Locate the cell with the specified text and output its (X, Y) center coordinate. 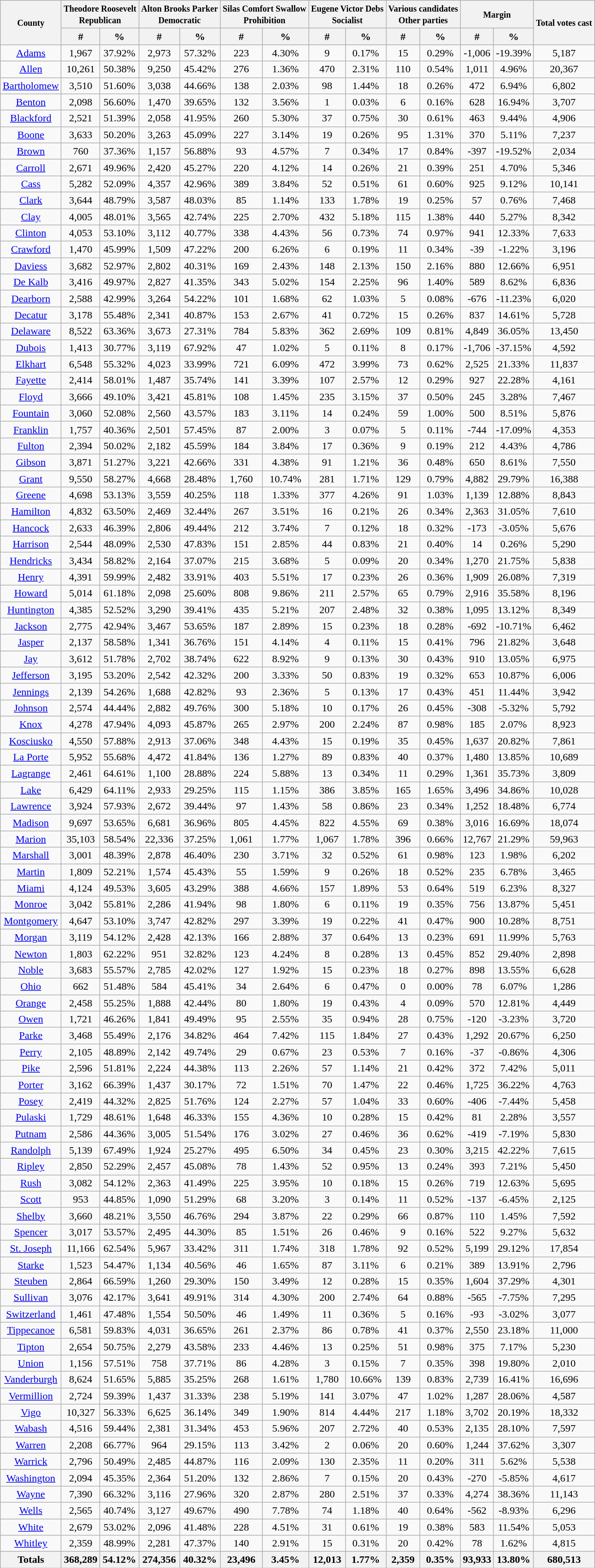
52.97% (119, 266)
2,671 (80, 167)
4,005 (80, 216)
5.96% (286, 1429)
2,469 (159, 512)
0.18% (366, 1183)
41.49% (200, 1183)
4.36% (286, 1117)
55.81% (119, 904)
0.27% (440, 970)
153 (241, 315)
27.96% (200, 1494)
2,933 (159, 790)
47.22% (200, 250)
7,615 (564, 1150)
65 (403, 593)
13.91% (514, 1265)
2,482 (159, 577)
49.10% (119, 397)
49.53% (119, 888)
2,521 (80, 118)
519 (477, 888)
7,592 (564, 1216)
29.79% (514, 479)
54.26% (119, 691)
58 (327, 806)
3,707 (564, 102)
653 (477, 675)
6,462 (564, 626)
44.38% (200, 1068)
8,923 (564, 724)
2.70% (286, 216)
Boone (31, 135)
101 (241, 299)
2,364 (159, 1478)
70 (327, 1085)
89 (327, 757)
1,292 (477, 1036)
11.99% (514, 937)
680,513 (564, 1560)
4,472 (159, 757)
4.38% (286, 462)
10.66% (366, 1380)
187 (241, 626)
Perry (31, 1052)
3,633 (80, 135)
348 (241, 741)
318 (327, 1248)
3,434 (80, 561)
1,157 (159, 151)
Lawrence (31, 806)
6.94% (514, 86)
Spencer (31, 1232)
Switzerland (31, 1314)
805 (241, 823)
31.34% (200, 1429)
2,457 (159, 1167)
Tippecanoe (31, 1330)
67.92% (200, 348)
Jennings (31, 691)
1.36% (286, 69)
0.30% (440, 1150)
2,105 (80, 1052)
1,637 (477, 741)
3,196 (564, 250)
6,951 (564, 266)
45.41% (200, 986)
463 (477, 118)
1.21% (366, 462)
43.58% (200, 1347)
314 (241, 1298)
7,468 (564, 200)
0.94% (366, 1019)
3,496 (477, 790)
3,467 (159, 626)
Greene (31, 495)
53.57% (119, 1232)
4.45% (286, 823)
822 (327, 823)
1.98% (514, 855)
1,757 (80, 429)
3,016 (477, 823)
10,689 (564, 757)
1,286 (564, 986)
9,550 (80, 479)
3,605 (159, 888)
3,557 (564, 1117)
331 (241, 462)
County (31, 22)
1,523 (80, 1265)
42.17% (119, 1298)
-19.52% (514, 151)
48.99% (119, 1543)
6.07% (514, 986)
16.94% (514, 102)
25.60% (200, 593)
2.16% (440, 266)
453 (241, 1429)
1,729 (80, 1117)
228 (241, 1527)
589 (477, 282)
796 (477, 642)
7,597 (564, 1429)
-137 (477, 1199)
Morgan (31, 937)
33.42% (200, 1248)
3,942 (564, 691)
52.09% (119, 184)
5.21% (286, 610)
42.99% (119, 299)
37.29% (514, 1281)
1,361 (477, 774)
46.40% (200, 855)
40.87% (200, 315)
6,802 (564, 86)
4,647 (80, 921)
2.97% (286, 724)
2.91% (286, 1543)
3,076 (80, 1298)
11,837 (564, 364)
50 (327, 675)
16.41% (514, 1380)
2,501 (159, 429)
2.26% (286, 1068)
59,963 (564, 839)
45.35% (119, 1478)
127 (241, 970)
260 (241, 118)
5,952 (80, 757)
27.31% (200, 331)
18,074 (564, 823)
54.22% (200, 299)
2,058 (159, 118)
4.70% (514, 167)
1,011 (477, 69)
3.07% (366, 1396)
Jackson (31, 626)
3,221 (159, 462)
320 (241, 1494)
-744 (477, 429)
1.84% (366, 1036)
1,554 (159, 1314)
2,530 (159, 544)
0.76% (514, 200)
0.41% (440, 642)
2,542 (159, 675)
Putnam (31, 1134)
37.92% (119, 53)
2,633 (80, 528)
4,786 (564, 446)
3,112 (159, 233)
Pike (31, 1068)
4.51% (286, 1527)
Franklin (31, 429)
1,509 (159, 250)
Madison (31, 823)
5.27% (514, 216)
1,095 (477, 610)
66.77% (119, 1445)
Clay (31, 216)
116 (241, 1461)
2,420 (159, 167)
7,237 (564, 135)
40.32% (200, 1560)
1,260 (159, 1281)
338 (241, 233)
Grant (31, 479)
De Kalb (31, 282)
50.50% (200, 1314)
-37 (477, 1052)
880 (477, 266)
784 (241, 331)
21.33% (514, 364)
3,644 (80, 200)
388 (241, 888)
Brown (31, 151)
5,885 (159, 1380)
10.74% (286, 479)
1,604 (477, 1281)
2.72% (366, 1429)
Jefferson (31, 675)
1,574 (159, 872)
Gibson (31, 462)
1.71% (366, 479)
3,682 (80, 266)
50.49% (119, 1461)
49.67% (200, 1510)
3.45% (286, 1560)
53.20% (119, 675)
1.31% (440, 135)
5,838 (564, 561)
66 (403, 1216)
0.81% (440, 331)
48.39% (119, 855)
3.56% (286, 102)
31 (327, 1527)
37.62% (514, 1445)
5,451 (564, 904)
2.43% (286, 266)
67.49% (119, 1150)
2,916 (477, 593)
1,090 (159, 1199)
51.39% (119, 118)
233 (241, 1347)
953 (80, 1199)
6,548 (80, 364)
165 (403, 790)
Lagrange (31, 774)
1,461 (80, 1314)
46.33% (200, 1117)
29.40% (514, 954)
44.30% (200, 1232)
0.07% (366, 429)
30.77% (119, 348)
59 (403, 413)
3,082 (80, 1183)
2,654 (80, 1347)
2,850 (80, 1167)
3,038 (159, 86)
4,449 (564, 1003)
0.88% (440, 1298)
2.67% (286, 315)
0.51% (366, 184)
21.29% (514, 839)
51.20% (200, 1478)
925 (477, 184)
224 (241, 774)
4.96% (514, 69)
118 (241, 495)
2.88% (286, 937)
3,468 (80, 1036)
3,510 (80, 86)
-1,706 (477, 348)
Adams (31, 53)
5.83% (286, 331)
Steuben (31, 1281)
28.88% (200, 774)
4,161 (564, 380)
2.51% (366, 1494)
1 (327, 102)
57.51% (119, 1363)
54.47% (119, 1265)
2,864 (80, 1281)
3,162 (80, 1085)
-5.85% (514, 1478)
51.78% (119, 659)
-6.45% (514, 1199)
36.14% (200, 1412)
Hancock (31, 528)
1.89% (366, 888)
4.46% (286, 1347)
2,279 (159, 1347)
4.55% (366, 823)
Johnson (31, 708)
Martin (31, 872)
3,660 (80, 1216)
3.95% (286, 1183)
44.36% (119, 1134)
628 (477, 102)
1,270 (477, 561)
33.91% (200, 577)
2,702 (159, 659)
57.93% (119, 806)
3,666 (80, 397)
3.14% (286, 135)
6,202 (564, 855)
3.99% (366, 364)
184 (241, 446)
2.13% (366, 266)
42.94% (119, 626)
3,809 (564, 774)
42.44% (200, 1003)
8,522 (80, 331)
403 (241, 577)
1,287 (477, 1396)
4.28% (286, 1363)
2,139 (80, 691)
1.33% (286, 495)
44.85% (119, 1199)
5,695 (564, 1183)
570 (477, 1003)
11.54% (514, 1527)
0.97% (440, 233)
10,327 (80, 1412)
Kosciusko (31, 741)
5.02% (286, 282)
13.05% (514, 659)
45.27% (200, 167)
10.28% (514, 921)
1,487 (159, 380)
4,093 (159, 724)
2.74% (366, 1298)
5,538 (564, 1461)
1,909 (477, 577)
13.85% (514, 757)
13.87% (514, 904)
2.07% (514, 724)
0.06% (366, 1445)
5,676 (564, 528)
8,349 (564, 610)
898 (477, 970)
2,176 (159, 1036)
2,574 (80, 708)
Harrison (31, 544)
41.94% (200, 904)
Clark (31, 200)
1,967 (80, 53)
48.61% (119, 1117)
4,306 (564, 1052)
0.67% (286, 1052)
52.29% (119, 1167)
Howard (31, 593)
Bartholomew (31, 86)
4,587 (564, 1396)
Floyd (31, 397)
25.27% (200, 1150)
3,127 (159, 1510)
44.44% (119, 708)
6.23% (514, 888)
3,215 (477, 1150)
0.66% (440, 839)
1.47% (366, 1085)
39.44% (200, 806)
Newton (31, 954)
2,973 (159, 53)
6,836 (564, 282)
64 (403, 1298)
51.60% (119, 86)
294 (241, 1216)
1,888 (159, 1003)
3,702 (477, 1412)
6,429 (80, 790)
440 (477, 216)
4,849 (477, 331)
Blackford (31, 118)
4,617 (564, 1478)
1,688 (159, 691)
Wayne (31, 1494)
8.92% (286, 659)
80 (241, 1003)
56.33% (119, 1412)
48.01% (119, 216)
2,913 (159, 741)
50.75% (119, 1347)
0.33% (440, 1494)
3,612 (80, 659)
522 (477, 1232)
53.13% (119, 495)
49.97% (119, 282)
154 (327, 282)
490 (241, 1510)
Porter (31, 1085)
2,544 (80, 544)
28.10% (514, 1429)
36.22% (514, 1085)
5,282 (80, 184)
1,803 (80, 954)
0.84% (440, 151)
-406 (477, 1101)
3,641 (159, 1298)
41.84% (200, 757)
4,832 (80, 512)
62 (327, 299)
Margin (497, 15)
6,250 (564, 1036)
2,142 (159, 1052)
5.88% (286, 774)
227 (241, 135)
155 (241, 1117)
Randolph (31, 1150)
5.62% (514, 1461)
37.71% (200, 1363)
238 (241, 1396)
1,067 (327, 839)
52.08% (119, 413)
Theodore RooseveltRepublican (100, 15)
12,767 (477, 839)
49.44% (200, 528)
9.12% (514, 184)
18,332 (564, 1412)
8,624 (80, 1380)
7,550 (564, 462)
59.39% (119, 1396)
8.61% (514, 462)
4,815 (564, 1543)
10,028 (564, 790)
6,296 (564, 1510)
691 (477, 937)
Sullivan (31, 1298)
Various candidatesOther parties (423, 15)
2.64% (286, 986)
13,450 (564, 331)
2.35% (366, 1461)
3,559 (159, 495)
3.15% (366, 397)
6,006 (564, 675)
Clinton (31, 233)
47.94% (119, 724)
268 (241, 1380)
13.80% (514, 1560)
57.45% (200, 429)
276 (241, 69)
Pulaski (31, 1117)
138 (241, 86)
2,785 (159, 970)
0.39% (440, 167)
2,137 (80, 642)
45.81% (200, 397)
3.42% (286, 1445)
56.88% (200, 151)
8,327 (564, 888)
11,143 (564, 1494)
2,550 (477, 1330)
20.82% (514, 741)
8.51% (514, 413)
Henry (31, 577)
2,775 (80, 626)
37.25% (200, 839)
2,224 (159, 1068)
7,633 (564, 233)
0.73% (366, 233)
808 (241, 593)
32.44% (200, 512)
-7.75% (514, 1298)
5,458 (564, 1101)
267 (241, 512)
5,139 (80, 1150)
Tipton (31, 1347)
0.87% (440, 1216)
6,020 (564, 299)
21.82% (514, 642)
215 (241, 561)
183 (241, 413)
Noble (31, 970)
230 (241, 855)
38.36% (514, 1494)
14.61% (514, 315)
49.96% (119, 167)
3,017 (80, 1232)
42.66% (200, 462)
35.58% (514, 593)
29.25% (200, 790)
3,077 (564, 1314)
40.31% (200, 266)
2,827 (159, 282)
22,336 (159, 839)
108 (241, 397)
-7.19% (514, 1134)
951 (159, 954)
20.19% (514, 1412)
964 (159, 1445)
Rush (31, 1183)
1.59% (286, 872)
49.91% (200, 1298)
3.68% (286, 561)
-11.23% (514, 299)
Miami (31, 888)
1.90% (286, 1412)
57.88% (119, 741)
-120 (477, 1019)
0.40% (440, 544)
51.27% (119, 462)
2,419 (80, 1101)
Dubois (31, 348)
-565 (477, 1298)
0.78% (366, 1330)
48.89% (119, 1052)
Washington (31, 1478)
1,760 (241, 479)
31.05% (514, 512)
2,485 (159, 1461)
63.36% (119, 331)
21.75% (514, 561)
2.86% (286, 1478)
4,592 (564, 348)
23.18% (514, 1330)
5,967 (159, 1248)
Ripley (31, 1167)
53 (403, 888)
3,720 (564, 1019)
42.02% (200, 970)
3,565 (159, 216)
28.06% (514, 1396)
0.72% (366, 315)
35,103 (80, 839)
-93 (477, 1314)
96 (403, 282)
2,414 (80, 380)
59.44% (119, 1429)
3,116 (159, 1494)
Posey (31, 1101)
-3.02% (514, 1314)
3,060 (80, 413)
16,696 (564, 1380)
62.22% (119, 954)
35.25% (200, 1380)
5,450 (564, 1167)
6,681 (159, 823)
Knox (31, 724)
2,125 (564, 1199)
-397 (477, 151)
16.69% (514, 823)
-173 (477, 528)
2.00% (286, 429)
3,416 (80, 282)
2,182 (159, 446)
39.65% (200, 102)
-562 (477, 1510)
Huntington (31, 610)
28.48% (200, 479)
38.74% (200, 659)
0.50% (440, 397)
-692 (477, 626)
1,780 (327, 1380)
109 (403, 331)
7,610 (564, 512)
583 (477, 1527)
280 (327, 1494)
36.76% (200, 642)
8.62% (514, 282)
47.48% (119, 1314)
Delaware (31, 331)
51.65% (119, 1380)
Marion (31, 839)
49.76% (200, 708)
4,023 (159, 364)
26.08% (514, 577)
169 (241, 266)
34.82% (200, 1036)
48.21% (119, 1216)
220 (241, 167)
2,281 (159, 1543)
107 (327, 380)
245 (477, 397)
8,196 (564, 593)
2,286 (159, 904)
2.31% (366, 69)
136 (241, 757)
42.22% (514, 1150)
3.28% (514, 397)
1.92% (286, 970)
124 (241, 1101)
3,264 (159, 299)
4.66% (286, 888)
3,042 (80, 904)
-3.23% (514, 1019)
Jasper (31, 642)
3,587 (159, 200)
1.04% (366, 1101)
4,516 (80, 1429)
9.27% (514, 1232)
Allen (31, 69)
12.33% (514, 233)
59.83% (119, 1330)
1,413 (80, 348)
58.82% (119, 561)
7,467 (564, 397)
43.29% (200, 888)
4,353 (564, 429)
3.87% (286, 1216)
0.22% (366, 921)
2.27% (286, 1101)
Eugene Victor DebsSocialist (347, 15)
6,975 (564, 659)
5,876 (564, 413)
3,178 (80, 315)
2.89% (286, 626)
2,586 (80, 1134)
3,550 (159, 1216)
-37.15% (514, 348)
927 (477, 380)
Wells (31, 1510)
58.58% (119, 642)
Shelby (31, 1216)
Total votes cast (564, 22)
40.77% (200, 233)
9.86% (286, 593)
5,053 (564, 1527)
56 (327, 233)
910 (477, 659)
5,830 (564, 1134)
Benton (31, 102)
12.66% (514, 266)
Daviess (31, 266)
17,854 (564, 1248)
0.95% (366, 1167)
57.32% (200, 53)
92 (403, 1248)
370 (477, 135)
495 (241, 1150)
55.68% (119, 757)
Vanderburgh (31, 1380)
432 (327, 216)
45.43% (200, 872)
Parke (31, 1036)
5.30% (286, 118)
3,005 (159, 1134)
66.59% (119, 1281)
2,394 (80, 446)
42.13% (200, 937)
51.48% (119, 986)
3.33% (286, 675)
-8.93% (514, 1510)
5,290 (564, 544)
41.35% (200, 282)
451 (477, 691)
36.96% (200, 823)
8,342 (564, 216)
51.29% (200, 1199)
43.57% (200, 413)
55.57% (119, 970)
12.81% (514, 1003)
4,668 (159, 479)
297 (241, 921)
12,013 (327, 1560)
Totals (31, 1560)
51 (403, 1347)
2,672 (159, 806)
6.09% (286, 364)
217 (403, 1412)
2.28% (514, 1117)
Ohio (31, 986)
470 (327, 69)
18.48% (514, 806)
49.49% (200, 1019)
362 (327, 331)
66.32% (119, 1494)
274,356 (159, 1560)
0.86% (366, 806)
-19.39% (514, 53)
377 (327, 495)
29 (241, 1052)
349 (241, 1412)
4,906 (564, 118)
2,341 (159, 315)
56.60% (119, 102)
5,011 (564, 1068)
51.54% (200, 1134)
10,261 (80, 69)
758 (159, 1363)
4,550 (80, 741)
133 (327, 200)
4,882 (477, 479)
0.12% (366, 528)
8,843 (564, 495)
11,166 (80, 1248)
300 (241, 708)
44 (327, 544)
1,252 (477, 806)
0.00% (440, 986)
7,319 (564, 577)
62.54% (119, 1248)
1,809 (80, 872)
11.44% (514, 691)
166 (241, 937)
1.15% (286, 790)
185 (477, 724)
251 (477, 167)
662 (80, 986)
6,581 (80, 1330)
40.25% (200, 495)
44.32% (119, 1101)
Silas Comfort SwallowProhibition (264, 15)
48.79% (119, 200)
4,053 (80, 233)
Cass (31, 184)
2,135 (477, 1429)
1,725 (477, 1085)
386 (327, 790)
Whitley (31, 1543)
53.02% (119, 1527)
50.38% (119, 69)
4,763 (564, 1085)
5,187 (564, 53)
36.05% (514, 331)
2,679 (80, 1527)
50.20% (119, 135)
52.21% (119, 872)
2,458 (80, 1003)
3,263 (159, 135)
42.32% (200, 675)
7,861 (564, 741)
51.81% (119, 1068)
2,882 (159, 708)
6.78% (514, 872)
-5.32% (514, 708)
3.74% (286, 528)
-270 (477, 1478)
36.65% (200, 1330)
45.42% (200, 69)
32.82% (200, 954)
Scott (31, 1199)
1,156 (80, 1363)
47.83% (200, 544)
2.25% (366, 282)
10.87% (514, 675)
814 (327, 1412)
20,367 (564, 69)
Fulton (31, 446)
1.68% (286, 299)
129 (403, 479)
St. Joseph (31, 1248)
37.07% (200, 561)
Vermillion (31, 1396)
837 (477, 315)
Dearborn (31, 299)
2,588 (80, 299)
2,878 (159, 855)
2.09% (286, 1461)
-1,006 (477, 53)
4,124 (80, 888)
46.39% (119, 528)
2,560 (159, 413)
1,244 (477, 1445)
2,495 (159, 1232)
Warrick (31, 1461)
5.19% (286, 1396)
9,697 (80, 823)
4.14% (286, 642)
39.41% (200, 610)
5,014 (80, 593)
1.62% (514, 1543)
Hamilton (31, 512)
61.18% (119, 593)
Fayette (31, 380)
140 (241, 1543)
2,596 (80, 1068)
49.74% (200, 1052)
13.55% (514, 970)
97 (241, 806)
46.76% (200, 1216)
6,625 (159, 1412)
12.63% (514, 1183)
1.74% (286, 1248)
40.36% (119, 429)
396 (403, 839)
852 (477, 954)
2.37% (286, 1330)
Hendricks (31, 561)
130 (327, 1461)
20.67% (514, 1036)
5,230 (564, 1347)
5,763 (564, 937)
176 (241, 1134)
63.50% (119, 512)
2.55% (286, 1019)
4,391 (80, 577)
4,385 (80, 610)
2,381 (159, 1429)
48.09% (119, 544)
Crawford (31, 250)
760 (80, 151)
Elkhart (31, 364)
29.12% (514, 1248)
2.24% (366, 724)
6,628 (564, 970)
58.27% (119, 479)
Lake (31, 790)
11,000 (564, 1330)
Fountain (31, 413)
4.12% (286, 167)
37.36% (119, 151)
55 (241, 872)
Orange (31, 1003)
7.17% (514, 1347)
59.99% (119, 577)
464 (241, 1036)
55.48% (119, 315)
2,461 (80, 774)
White (31, 1527)
2,806 (159, 528)
41.48% (200, 1527)
12.88% (514, 495)
45.99% (119, 250)
64.61% (119, 774)
52.52% (119, 610)
1.40% (440, 282)
2,010 (564, 1363)
3,747 (159, 921)
55.32% (119, 364)
Wabash (31, 1429)
3,465 (564, 872)
1,841 (159, 1019)
0.14% (366, 1199)
1,341 (159, 642)
1,134 (159, 1265)
-676 (477, 299)
2,802 (159, 266)
29.30% (200, 1281)
3.85% (366, 790)
2,094 (80, 1478)
Starke (31, 1265)
3,924 (80, 806)
50.02% (119, 446)
-308 (477, 708)
4.57% (286, 151)
5.51% (286, 577)
81 (477, 1117)
2,164 (159, 561)
34.86% (514, 790)
2.87% (286, 1494)
4.24% (286, 954)
1.38% (440, 216)
157 (327, 888)
45.87% (200, 724)
9.44% (514, 118)
7,390 (80, 1494)
6,774 (564, 806)
30.17% (200, 1085)
La Porte (31, 757)
900 (477, 921)
93,933 (477, 1560)
2,208 (80, 1445)
-0.86% (514, 1052)
2,428 (159, 937)
3.51% (286, 512)
Warren (31, 1445)
-3.05% (514, 528)
3,195 (80, 675)
1,100 (159, 774)
2,565 (80, 1510)
139 (403, 1380)
941 (477, 233)
2.69% (366, 331)
2,096 (159, 1527)
29.15% (200, 1445)
55.49% (119, 1036)
Vigo (31, 1412)
2.03% (286, 86)
51.76% (200, 1101)
372 (477, 1068)
211 (327, 593)
46.26% (119, 1019)
223 (241, 53)
7.21% (514, 1167)
64.11% (119, 790)
5,346 (564, 167)
3.49% (286, 1281)
44.66% (200, 86)
1.27% (286, 757)
5,792 (564, 708)
500 (477, 413)
Montgomery (31, 921)
375 (477, 1347)
2,739 (477, 1380)
35.73% (514, 774)
45.08% (200, 1167)
1,924 (159, 1150)
47.37% (200, 1543)
4,301 (564, 1281)
650 (477, 462)
622 (241, 659)
Carroll (31, 167)
42.96% (200, 184)
44.87% (200, 1461)
393 (477, 1167)
7,295 (564, 1298)
37.06% (200, 741)
281 (327, 479)
1.00% (440, 413)
4,698 (80, 495)
756 (477, 904)
1,480 (477, 757)
45.59% (200, 446)
13.12% (514, 610)
Marshall (31, 855)
Alton Brooks ParkerDemocratic (180, 15)
3,683 (80, 970)
Union (31, 1363)
3,421 (159, 397)
2,825 (159, 1101)
3.02% (286, 1134)
1.44% (366, 86)
-419 (477, 1134)
0.54% (440, 69)
2,724 (80, 1396)
0 (403, 986)
1,721 (80, 1019)
42.74% (200, 216)
2,525 (477, 364)
48.03% (200, 200)
1,648 (159, 1117)
58.54% (119, 839)
10,141 (564, 184)
2.85% (286, 544)
2,034 (564, 151)
3,871 (80, 462)
0.48% (440, 462)
16,388 (564, 479)
1.61% (286, 1380)
4,278 (80, 724)
1.49% (286, 1314)
4,274 (477, 1494)
19.80% (514, 1363)
Decatur (31, 315)
69 (403, 823)
35.74% (200, 380)
721 (241, 364)
2.48% (366, 610)
28 (403, 1019)
58.01% (119, 380)
3,673 (159, 331)
40.74% (119, 1510)
68 (241, 1199)
4.26% (366, 495)
343 (241, 282)
0.20% (440, 1461)
4,031 (159, 1330)
3,307 (564, 1445)
-39 (477, 250)
6.26% (286, 250)
3.20% (286, 1199)
-10.71% (514, 626)
5,632 (564, 1232)
7.78% (286, 1510)
3,290 (159, 610)
6.50% (286, 1150)
148 (327, 266)
368,289 (80, 1560)
3,001 (80, 855)
31.33% (200, 1396)
45.09% (200, 135)
435 (241, 610)
33.99% (200, 364)
2.36% (286, 691)
4.44% (366, 1412)
8,751 (564, 921)
9,250 (159, 69)
3.71% (286, 855)
261 (241, 1330)
23,496 (241, 1560)
0.31% (366, 1543)
40.56% (200, 1265)
66.39% (119, 1085)
33 (403, 1101)
1,139 (477, 495)
398 (477, 1363)
265 (241, 724)
5,728 (564, 315)
73 (403, 364)
41.95% (200, 118)
5,199 (477, 1248)
0.08% (440, 299)
55.25% (119, 1003)
2 (327, 1445)
16 (327, 512)
2,898 (564, 954)
4,357 (159, 184)
0.03% (366, 102)
-7.44% (514, 1101)
3,648 (564, 642)
Monroe (31, 904)
584 (159, 986)
-1.22% (514, 250)
-17.09% (514, 429)
1,061 (241, 839)
72 (241, 1085)
Owen (31, 1019)
Jay (31, 659)
22.28% (514, 380)
719 (477, 1183)
5.11% (514, 135)
